Detect which cell encompasses the target text, then output its [X, Y] center coordinate. 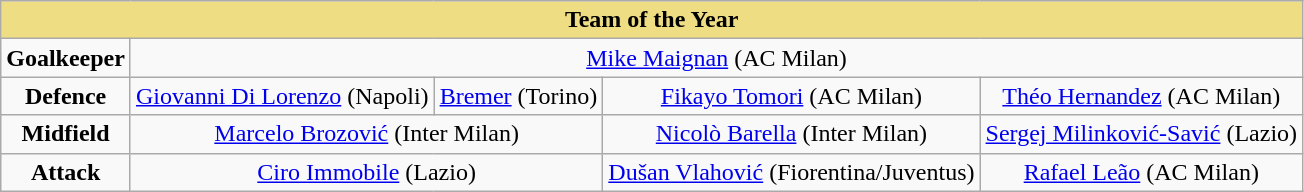
Midfield [66, 134]
Théo Hernandez (AC Milan) [1142, 96]
Goalkeeper [66, 58]
Giovanni Di Lorenzo (Napoli) [282, 96]
Marcelo Brozović (Inter Milan) [366, 134]
Dušan Vlahović (Fiorentina/Juventus) [792, 172]
Rafael Leão (AC Milan) [1142, 172]
Fikayo Tomori (AC Milan) [792, 96]
Bremer (Torino) [518, 96]
Defence [66, 96]
Attack [66, 172]
Ciro Immobile (Lazio) [366, 172]
Sergej Milinković-Savić (Lazio) [1142, 134]
Mike Maignan (AC Milan) [716, 58]
Nicolò Barella (Inter Milan) [792, 134]
Team of the Year [652, 20]
